Determine the (X, Y) coordinate at the center of the cell enclosing the given text.  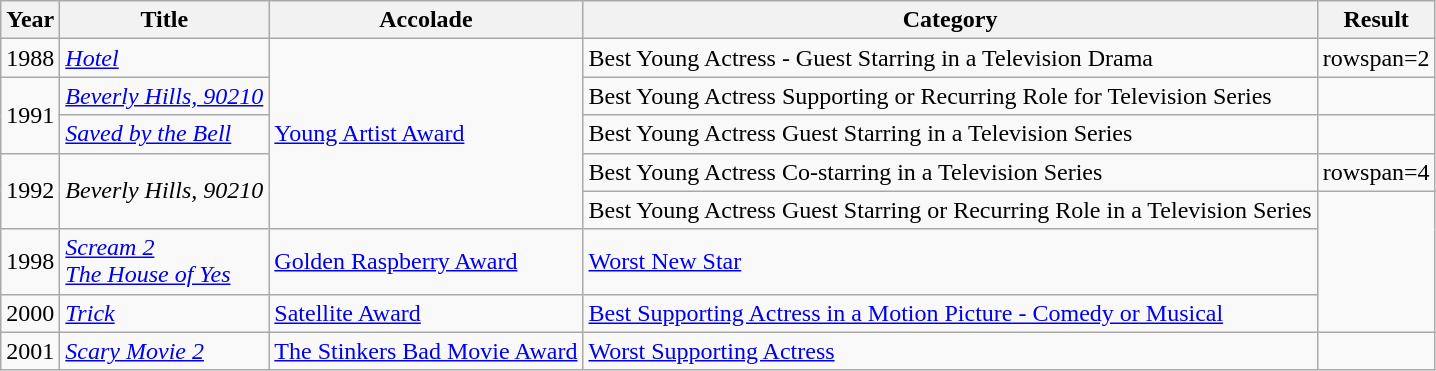
Worst New Star (950, 262)
1992 (30, 191)
Satellite Award (426, 313)
1988 (30, 58)
rowspan=4 (1376, 172)
Scream 2The House of Yes (164, 262)
Saved by the Bell (164, 134)
Category (950, 20)
Young Artist Award (426, 134)
Accolade (426, 20)
Best Supporting Actress in a Motion Picture - Comedy or Musical (950, 313)
The Stinkers Bad Movie Award (426, 351)
Scary Movie 2 (164, 351)
Best Young Actress Co-starring in a Television Series (950, 172)
Title (164, 20)
Best Young Actress - Guest Starring in a Television Drama (950, 58)
2000 (30, 313)
Best Young Actress Supporting or Recurring Role for Television Series (950, 96)
2001 (30, 351)
1991 (30, 115)
Year (30, 20)
Best Young Actress Guest Starring or Recurring Role in a Television Series (950, 210)
Best Young Actress Guest Starring in a Television Series (950, 134)
Hotel (164, 58)
Result (1376, 20)
Worst Supporting Actress (950, 351)
Trick (164, 313)
1998 (30, 262)
rowspan=2 (1376, 58)
Golden Raspberry Award (426, 262)
